Pinpoint the cell where the given text exists, returning its (x, y) midpoint coordinate. 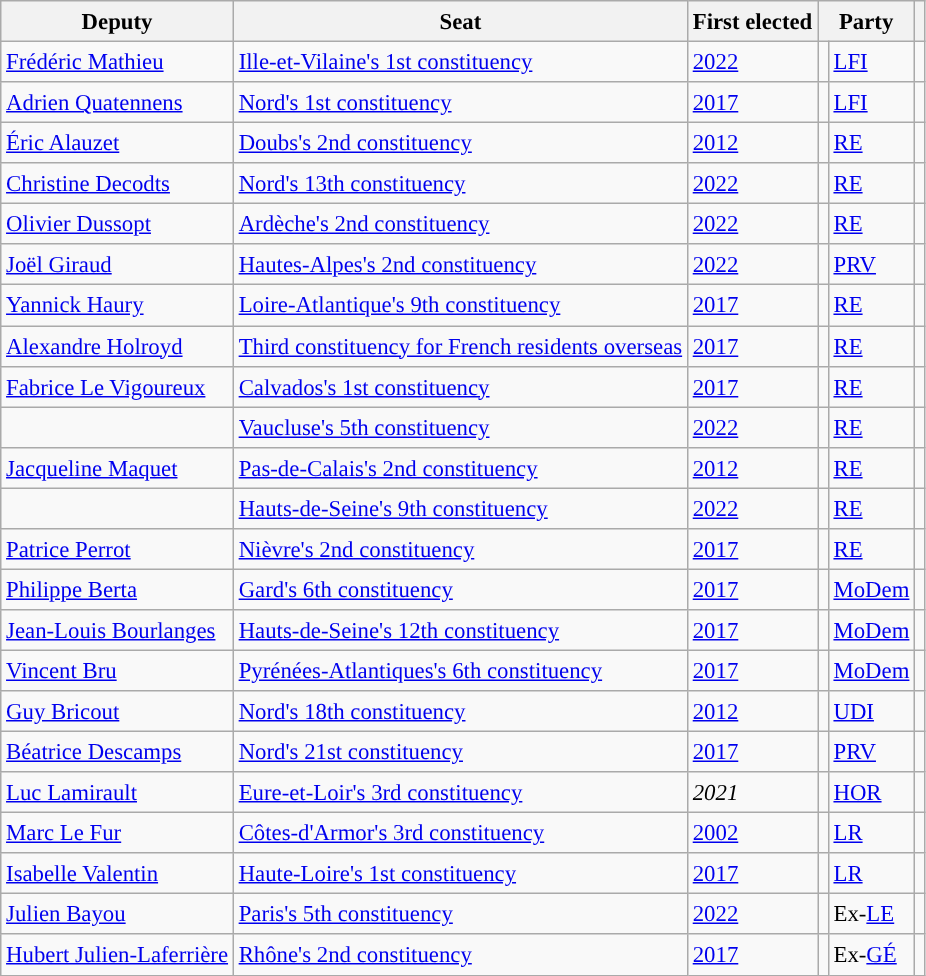
Calvados's 1st constituency (460, 386)
Seat (460, 22)
Eure-et-Loir's 3rd constituency (460, 792)
Béatrice Descamps (118, 752)
2002 (752, 834)
Loire-Atlantique's 9th constituency (460, 306)
Vincent Bru (118, 670)
Luc Lamirault (118, 792)
2021 (752, 792)
Alexandre Holroyd (118, 346)
Olivier Dussopt (118, 224)
Côtes-d'Armor's 3rd constituency (460, 834)
UDI (872, 712)
Hautes-Alpes's 2nd constituency (460, 264)
Ardèche's 2nd constituency (460, 224)
Julien Bayou (118, 914)
Doubs's 2nd constituency (460, 144)
Philippe Berta (118, 590)
Frédéric Mathieu (118, 62)
Gard's 6th constituency (460, 590)
Ex-LE (872, 914)
Adrien Quatennens (118, 102)
Ex-GÉ (872, 956)
Nord's 13th constituency (460, 184)
Hubert Julien-Laferrière (118, 956)
Isabelle Valentin (118, 874)
HOR (872, 792)
Ille-et-Vilaine's 1st constituency (460, 62)
Patrice Perrot (118, 550)
Hauts-de-Seine's 12th constituency (460, 630)
Jean-Louis Bourlanges (118, 630)
Fabrice Le Vigoureux (118, 386)
Nièvre's 2nd constituency (460, 550)
Pas-de-Calais's 2nd constituency (460, 468)
Nord's 1st constituency (460, 102)
Paris's 5th constituency (460, 914)
Christine Decodts (118, 184)
Éric Alauzet (118, 144)
Third constituency for French residents overseas (460, 346)
Nord's 18th constituency (460, 712)
First elected (752, 22)
Rhône's 2nd constituency (460, 956)
Pyrénées-Atlantiques's 6th constituency (460, 670)
Party (866, 22)
Marc Le Fur (118, 834)
Jacqueline Maquet (118, 468)
Joël Giraud (118, 264)
Hauts-de-Seine's 9th constituency (460, 508)
Haute-Loire's 1st constituency (460, 874)
Nord's 21st constituency (460, 752)
Guy Bricout (118, 712)
Yannick Haury (118, 306)
Vaucluse's 5th constituency (460, 428)
Deputy (118, 22)
